Capture the cell that displays the provided text and extract its [x, y] central coordinate. 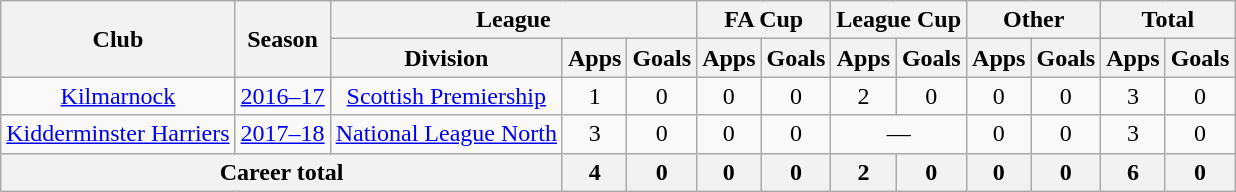
Kidderminster Harriers [118, 134]
1 [594, 96]
Season [282, 39]
6 [1133, 172]
Other [1034, 20]
Total [1168, 20]
Career total [282, 172]
Scottish Premiership [446, 96]
League [513, 20]
2016–17 [282, 96]
— [899, 134]
Kilmarnock [118, 96]
2017–18 [282, 134]
Division [446, 58]
Club [118, 39]
FA Cup [764, 20]
League Cup [899, 20]
4 [594, 172]
National League North [446, 134]
